From the cell containing the given text, extract its center point as [X, Y] coordinate. 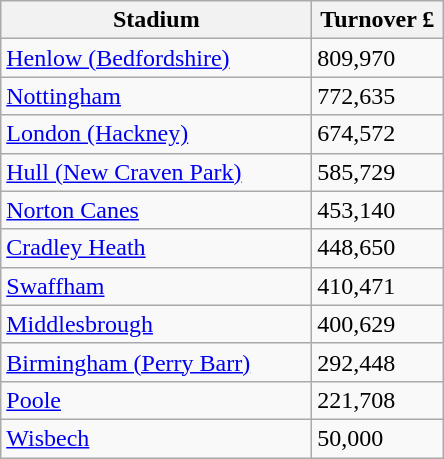
Cradley Heath [156, 248]
Stadium [156, 20]
Wisbech [156, 438]
410,471 [378, 286]
London (Hackney) [156, 134]
292,448 [378, 362]
Birmingham (Perry Barr) [156, 362]
674,572 [378, 134]
585,729 [378, 172]
Nottingham [156, 96]
221,708 [378, 400]
772,635 [378, 96]
50,000 [378, 438]
809,970 [378, 58]
448,650 [378, 248]
Swaffham [156, 286]
Hull (New Craven Park) [156, 172]
Norton Canes [156, 210]
400,629 [378, 324]
Turnover £ [378, 20]
Middlesbrough [156, 324]
Poole [156, 400]
Henlow (Bedfordshire) [156, 58]
453,140 [378, 210]
